Find where the given text appears and provide that cell's center as (X, Y) coordinate. 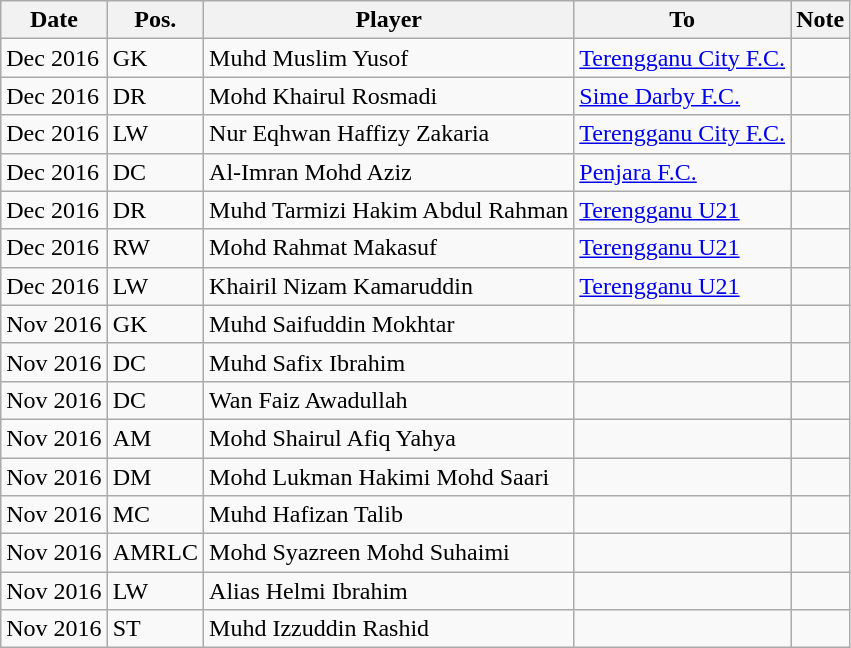
Khairil Nizam Kamaruddin (389, 286)
Muhd Hafizan Talib (389, 515)
Mohd Khairul Rosmadi (389, 96)
Muhd Izzuddin Rashid (389, 629)
RW (155, 248)
Wan Faiz Awadullah (389, 400)
Muhd Muslim Yusof (389, 58)
Alias Helmi Ibrahim (389, 591)
Mohd Syazreen Mohd Suhaimi (389, 553)
Mohd Lukman Hakimi Mohd Saari (389, 477)
MC (155, 515)
AM (155, 438)
Muhd Saifuddin Mokhtar (389, 324)
Penjara F.C. (682, 172)
Player (389, 20)
Mohd Rahmat Makasuf (389, 248)
DM (155, 477)
Sime Darby F.C. (682, 96)
Date (54, 20)
Note (820, 20)
To (682, 20)
Al-Imran Mohd Aziz (389, 172)
ST (155, 629)
Mohd Shairul Afiq Yahya (389, 438)
AMRLC (155, 553)
Pos. (155, 20)
Muhd Safix Ibrahim (389, 362)
Muhd Tarmizi Hakim Abdul Rahman (389, 210)
Nur Eqhwan Haffizy Zakaria (389, 134)
